Output the (x, y) coordinate of the center of the cell containing the given text.  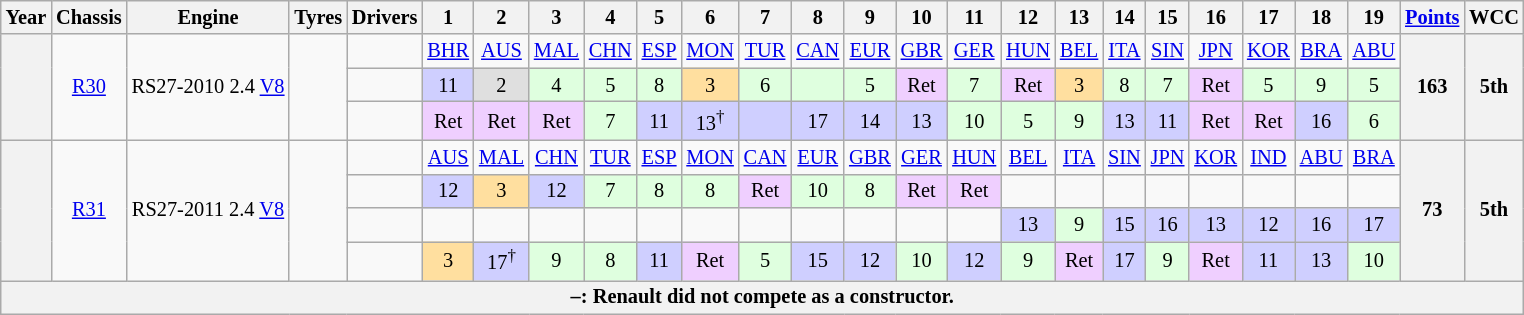
73 (1432, 210)
IND (1268, 157)
Year (26, 17)
17† (502, 260)
RS27-2011 2.4 V8 (208, 210)
1 (448, 17)
WCC (1494, 17)
163 (1432, 87)
BHR (448, 51)
18 (1322, 17)
Tyres (318, 17)
RS27-2010 2.4 V8 (208, 87)
R30 (88, 87)
13† (710, 120)
–: Renault did not compete as a constructor. (762, 297)
R31 (88, 210)
Engine (208, 17)
19 (1374, 17)
Drivers (384, 17)
Chassis (88, 17)
Points (1432, 17)
